Return the (X, Y) coordinate for the center point of the cell that contains the specified text.  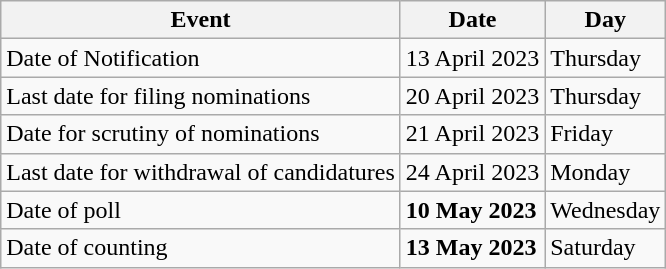
Saturday (606, 248)
Monday (606, 172)
13 May 2023 (472, 248)
Date for scrutiny of nominations (201, 134)
21 April 2023 (472, 134)
Friday (606, 134)
Date of poll (201, 210)
Event (201, 20)
Day (606, 20)
20 April 2023 (472, 96)
Date of counting (201, 248)
Date (472, 20)
Wednesday (606, 210)
10 May 2023 (472, 210)
Last date for withdrawal of candidatures (201, 172)
Last date for filing nominations (201, 96)
13 April 2023 (472, 58)
Date of Notification (201, 58)
24 April 2023 (472, 172)
